Detect which cell encompasses the target text, then output its (X, Y) center coordinate. 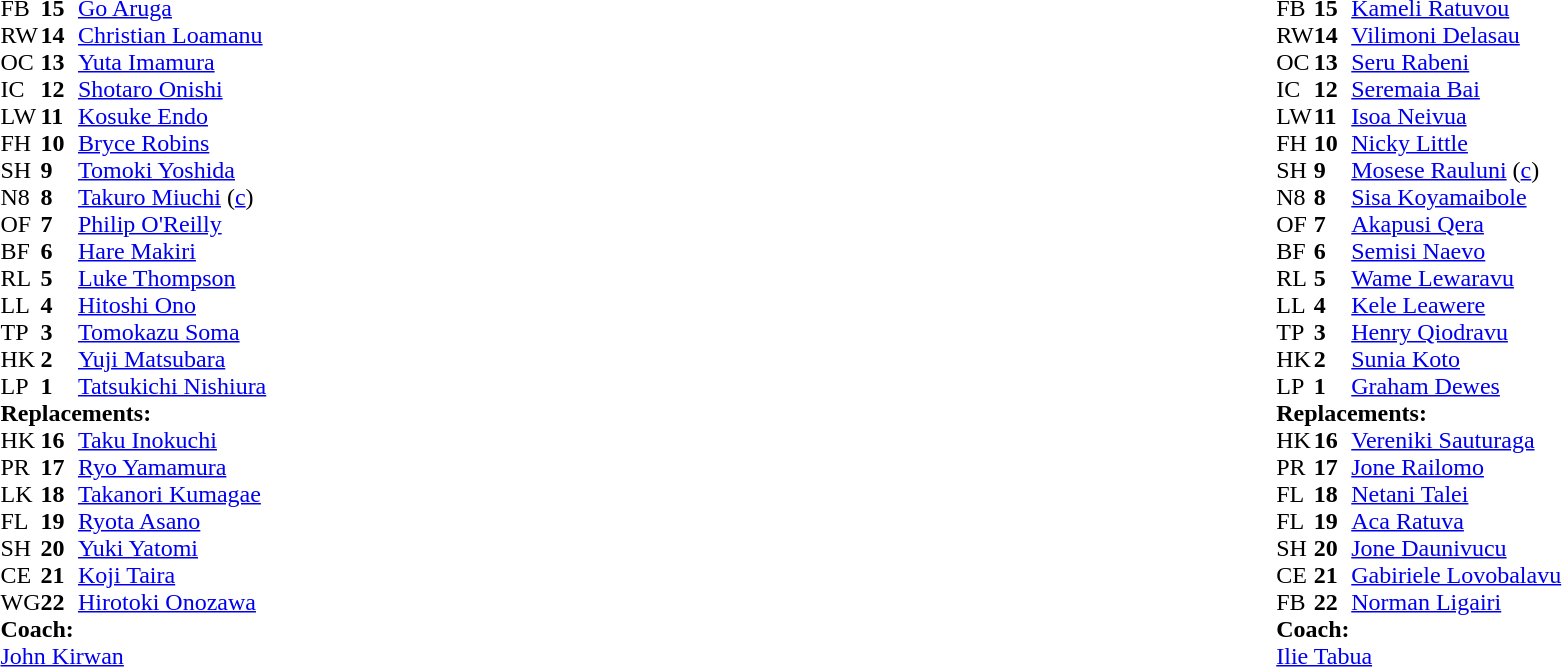
Tomokazu Soma (172, 332)
Semisi Naevo (1456, 252)
Sunia Koto (1456, 360)
Takuro Miuchi (c) (172, 198)
Norman Ligairi (1456, 602)
Seru Rabeni (1456, 62)
FB (1295, 602)
Tomoki Yoshida (172, 170)
Yuji Matsubara (172, 360)
WG (20, 602)
Vereniki Sauturaga (1456, 440)
Taku Inokuchi (172, 440)
Graham Dewes (1456, 386)
Netani Talei (1456, 494)
Isoa Neivua (1456, 116)
Yuki Yatomi (172, 548)
Philip O'Reilly (172, 224)
Hirotoki Onozawa (172, 602)
Koji Taira (172, 576)
Henry Qiodravu (1456, 332)
Akapusi Qera (1456, 224)
Mosese Rauluni (c) (1456, 170)
LK (20, 494)
Ryota Asano (172, 522)
Hitoshi Ono (172, 306)
Sisa Koyamaibole (1456, 198)
Ryo Yamamura (172, 468)
Christian Loamanu (172, 36)
Seremaia Bai (1456, 90)
Shotaro Onishi (172, 90)
Vilimoni Delasau (1456, 36)
Jone Railomo (1456, 468)
Jone Daunivucu (1456, 548)
Yuta Imamura (172, 62)
Kele Leawere (1456, 306)
Kosuke Endo (172, 116)
Bryce Robins (172, 144)
Luke Thompson (172, 278)
Nicky Little (1456, 144)
Takanori Kumagae (172, 494)
Gabiriele Lovobalavu (1456, 576)
Tatsukichi Nishiura (172, 386)
Wame Lewaravu (1456, 278)
Aca Ratuva (1456, 522)
Hare Makiri (172, 252)
